Locate the cell with the specified text and output its [x, y] center coordinate. 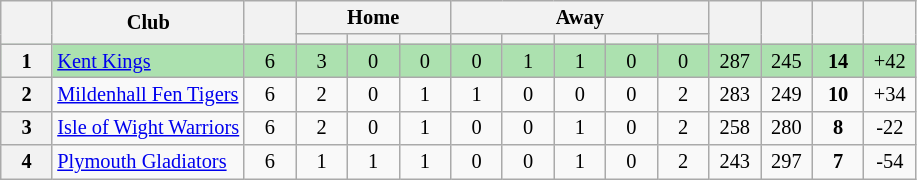
7 [838, 162]
287 [735, 61]
-54 [890, 162]
Club [148, 22]
Mildenhall Fen Tigers [148, 94]
258 [735, 128]
+42 [890, 61]
280 [787, 128]
4 [27, 162]
Plymouth Gladiators [148, 162]
Isle of Wight Warriors [148, 128]
-22 [890, 128]
10 [838, 94]
245 [787, 61]
243 [735, 162]
Away [580, 17]
8 [838, 128]
+34 [890, 94]
249 [787, 94]
Kent Kings [148, 61]
Home [374, 17]
14 [838, 61]
297 [787, 162]
283 [735, 94]
